Extract the [x, y] coordinate from the center of the cell holding the provided text.  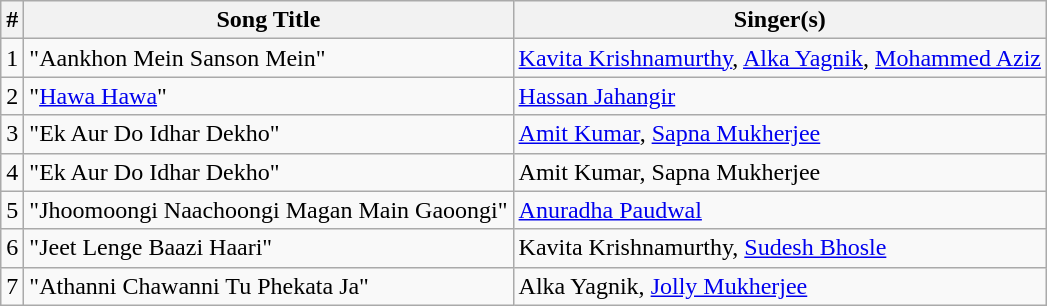
Anuradha Paudwal [780, 210]
# [12, 20]
6 [12, 248]
Singer(s) [780, 20]
"Jhoomoongi Naachoongi Magan Main Gaoongi" [268, 210]
Song Title [268, 20]
"Hawa Hawa" [268, 96]
"Aankhon Mein Sanson Mein" [268, 58]
"Jeet Lenge Baazi Haari" [268, 248]
Kavita Krishnamurthy, Alka Yagnik, Mohammed Aziz [780, 58]
4 [12, 172]
Alka Yagnik, Jolly Mukherjee [780, 286]
Hassan Jahangir [780, 96]
2 [12, 96]
3 [12, 134]
"Athanni Chawanni Tu Phekata Ja" [268, 286]
7 [12, 286]
5 [12, 210]
1 [12, 58]
Kavita Krishnamurthy, Sudesh Bhosle [780, 248]
